Determine the (X, Y) coordinate at the center of the cell enclosing the given text.  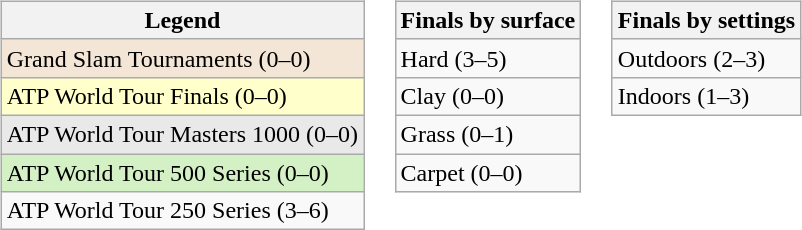
Outdoors (2–3) (706, 58)
ATP World Tour Masters 1000 (0–0) (182, 134)
Grand Slam Tournaments (0–0) (182, 58)
Finals by surface (488, 20)
Grass (0–1) (488, 134)
Carpet (0–0) (488, 173)
Hard (3–5) (488, 58)
Indoors (1–3) (706, 96)
ATP World Tour 500 Series (0–0) (182, 173)
ATP World Tour 250 Series (3–6) (182, 211)
Finals by settings (706, 20)
Legend (182, 20)
Clay (0–0) (488, 96)
ATP World Tour Finals (0–0) (182, 96)
